Pinpoint the cell where the given text exists, returning its (x, y) midpoint coordinate. 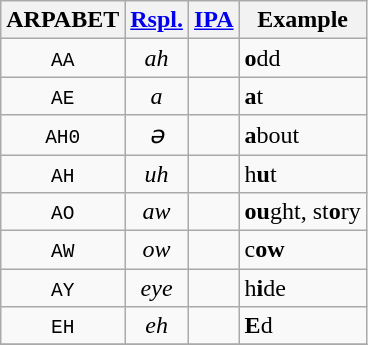
odd (302, 58)
Example (302, 20)
AA (63, 58)
IPA (214, 20)
a (157, 96)
about (302, 135)
AH (63, 173)
AH0 (63, 135)
at (302, 96)
ow (157, 250)
AO (63, 212)
ought, story (302, 212)
aw (157, 212)
AE (63, 96)
AY (63, 288)
EH (63, 326)
cow (302, 250)
Rspl. (157, 20)
AW (63, 250)
ARPABET (63, 20)
ah (157, 58)
eye (157, 288)
uh (157, 173)
hide (302, 288)
Ed (302, 326)
eh (157, 326)
hut (302, 173)
ə (157, 135)
